Pinpoint the cell where the given text exists, returning its [X, Y] midpoint coordinate. 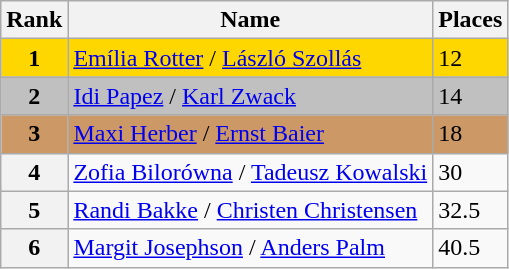
14 [470, 96]
Name [250, 20]
5 [34, 210]
30 [470, 172]
2 [34, 96]
32.5 [470, 210]
Zofia Bilorówna / Tadeusz Kowalski [250, 172]
Randi Bakke / Christen Christensen [250, 210]
Emília Rotter / László Szollás [250, 58]
1 [34, 58]
Rank [34, 20]
4 [34, 172]
3 [34, 134]
Margit Josephson / Anders Palm [250, 248]
6 [34, 248]
12 [470, 58]
Maxi Herber / Ernst Baier [250, 134]
Places [470, 20]
Idi Papez / Karl Zwack [250, 96]
40.5 [470, 248]
18 [470, 134]
